Find where the given text appears and provide that cell's center as (X, Y) coordinate. 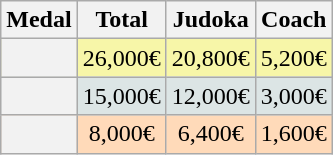
5,200€ (294, 58)
1,600€ (294, 134)
20,800€ (210, 58)
3,000€ (294, 96)
Coach (294, 20)
Total (122, 20)
Judoka (210, 20)
8,000€ (122, 134)
Medal (39, 20)
6,400€ (210, 134)
12,000€ (210, 96)
26,000€ (122, 58)
15,000€ (122, 96)
